Identify which cell holds the provided text, then report its [x, y] central coordinate. 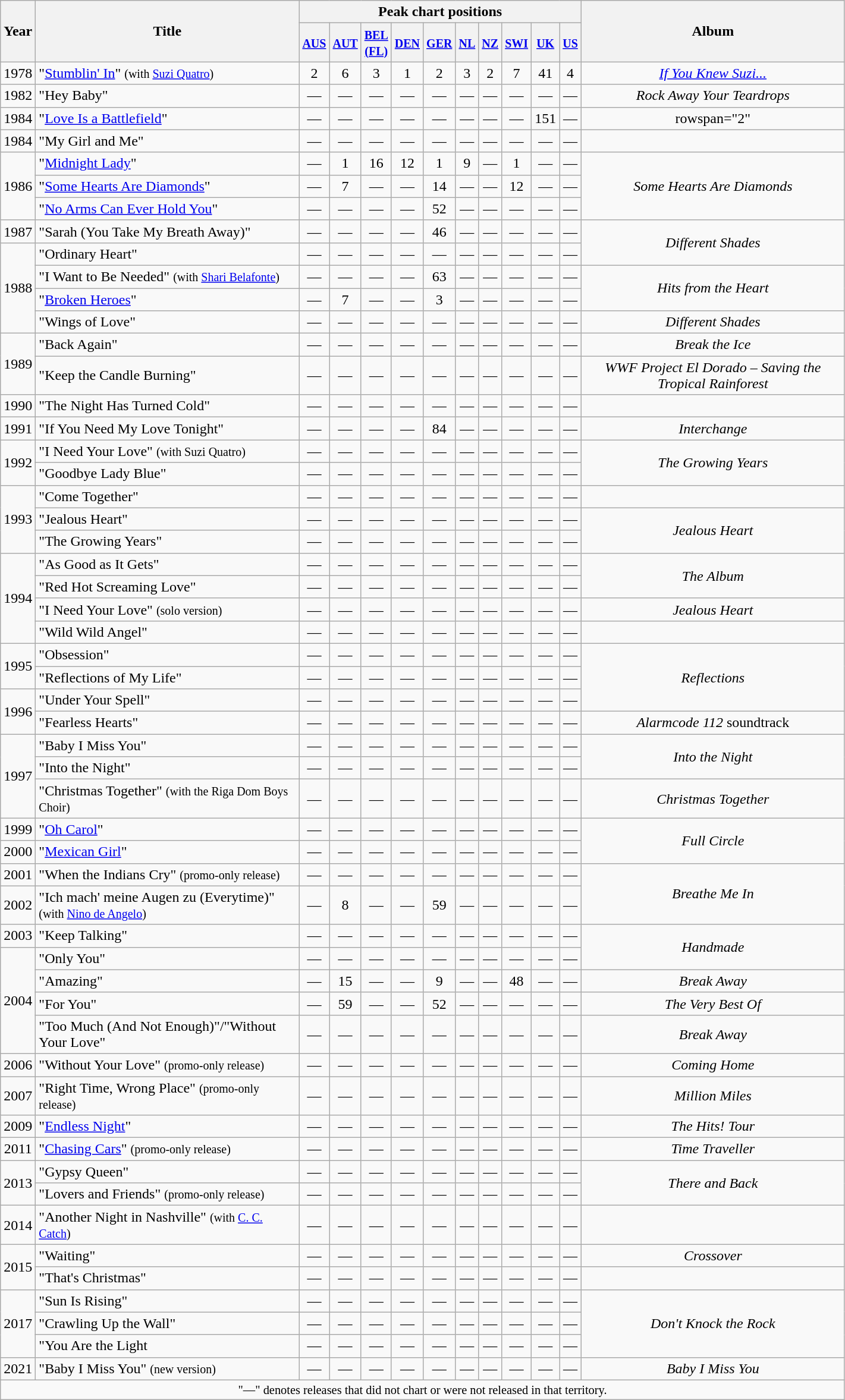
1986 [18, 186]
1982 [18, 96]
84 [439, 429]
"Christmas Together" (with the Riga Dom Boys Choir) [168, 799]
WWF Project El Dorado – Saving the Tropical Rainforest [712, 376]
SWI [517, 43]
2015 [18, 1267]
"Obsession" [168, 655]
"Hey Baby" [168, 96]
8 [345, 905]
"You Are the Light [168, 1346]
"My Girl and Me" [168, 141]
Year [18, 31]
Break the Ice [712, 345]
Alarmcode 112 soundtrack [712, 723]
15 [345, 981]
2001 [18, 874]
1997 [18, 776]
UK [546, 43]
The Album [712, 575]
"The Growing Years" [168, 542]
Full Circle [712, 841]
"If You Need My Love Tonight" [168, 429]
48 [517, 981]
1995 [18, 666]
Handmade [712, 947]
1991 [18, 429]
"Only You" [168, 958]
"Reflections of My Life" [168, 677]
"Love Is a Battlefield" [168, 118]
2007 [18, 1095]
1993 [18, 519]
"Chasing Cars" (promo-only release) [168, 1149]
2002 [18, 905]
2013 [18, 1183]
Christmas Together [712, 799]
1990 [18, 406]
"Midnight Lady" [168, 163]
"Waiting" [168, 1256]
"Keep Talking" [168, 936]
Into the Night [712, 757]
"I Need Your Love" (solo version) [168, 609]
Coming Home [712, 1065]
2014 [18, 1225]
"Ich mach' meine Augen zu (Everytime)" (with Nino de Angelo) [168, 905]
2006 [18, 1065]
"Without Your Love" (promo-only release) [168, 1065]
46 [439, 231]
1992 [18, 463]
The Hits! Tour [712, 1127]
2021 [18, 1368]
1987 [18, 231]
1989 [18, 364]
The Very Best Of [712, 1003]
2004 [18, 1000]
GER [439, 43]
"Gypsy Queen" [168, 1172]
4 [571, 73]
"I Want to Be Needed" (with Shari Belafonte) [168, 276]
"Fearless Hearts" [168, 723]
6 [345, 73]
Peak chart positions [440, 12]
"Baby I Miss You" (new version) [168, 1368]
1988 [18, 288]
"Baby I Miss You" [168, 745]
"For You" [168, 1003]
"Amazing" [168, 981]
"No Arms Can Ever Hold You" [168, 209]
"Into the Night" [168, 768]
14 [439, 186]
2003 [18, 936]
"Too Much (And Not Enough)"/"Without Your Love" [168, 1034]
"Right Time, Wrong Place" (promo-only release) [168, 1095]
"—" denotes releases that did not chart or were not released in that territory. [423, 1390]
"Jealous Heart" [168, 519]
"Broken Heroes" [168, 299]
BEL(FL) [376, 43]
2011 [18, 1149]
"Endless Night" [168, 1127]
Rock Away Your Teardrops [712, 96]
2017 [18, 1323]
"I Need Your Love" (with Suzi Quatro) [168, 451]
"Sun Is Rising" [168, 1301]
Don't Knock the Rock [712, 1323]
1999 [18, 829]
"Sarah (You Take My Breath Away)" [168, 231]
DEN [407, 43]
41 [546, 73]
"Some Hearts Are Diamonds" [168, 186]
Reflections [712, 677]
"Mexican Girl" [168, 852]
rowspan="2" [712, 118]
151 [546, 118]
"Crawling Up the Wall" [168, 1323]
Million Miles [712, 1095]
"Another Night in Nashville" (with C. C. Catch) [168, 1225]
Baby I Miss You [712, 1368]
"When the Indians Cry" (promo-only release) [168, 874]
Interchange [712, 429]
16 [376, 163]
Hits from the Heart [712, 288]
AUT [345, 43]
Crossover [712, 1256]
"Back Again" [168, 345]
"Oh Carol" [168, 829]
There and Back [712, 1183]
"Wings of Love" [168, 322]
NL [467, 43]
The Growing Years [712, 463]
US [571, 43]
AUS [314, 43]
2000 [18, 852]
Album [712, 31]
1978 [18, 73]
1996 [18, 712]
If You Knew Suzi... [712, 73]
Time Traveller [712, 1149]
1994 [18, 598]
"Ordinary Heart" [168, 254]
"Wild Wild Angel" [168, 632]
Breathe Me In [712, 894]
"The Night Has Turned Cold" [168, 406]
63 [439, 276]
"Under Your Spell" [168, 700]
"Stumblin' In" (with Suzi Quatro) [168, 73]
"As Good as It Gets" [168, 564]
2009 [18, 1127]
"Keep the Candle Burning" [168, 376]
Title [168, 31]
"Red Hot Screaming Love" [168, 587]
"Goodbye Lady Blue" [168, 474]
"Come Together" [168, 496]
Some Hearts Are Diamonds [712, 186]
"Lovers and Friends" (promo-only release) [168, 1194]
"That's Christmas" [168, 1278]
NZ [490, 43]
